Return [x, y] of the center of cell containing provided text 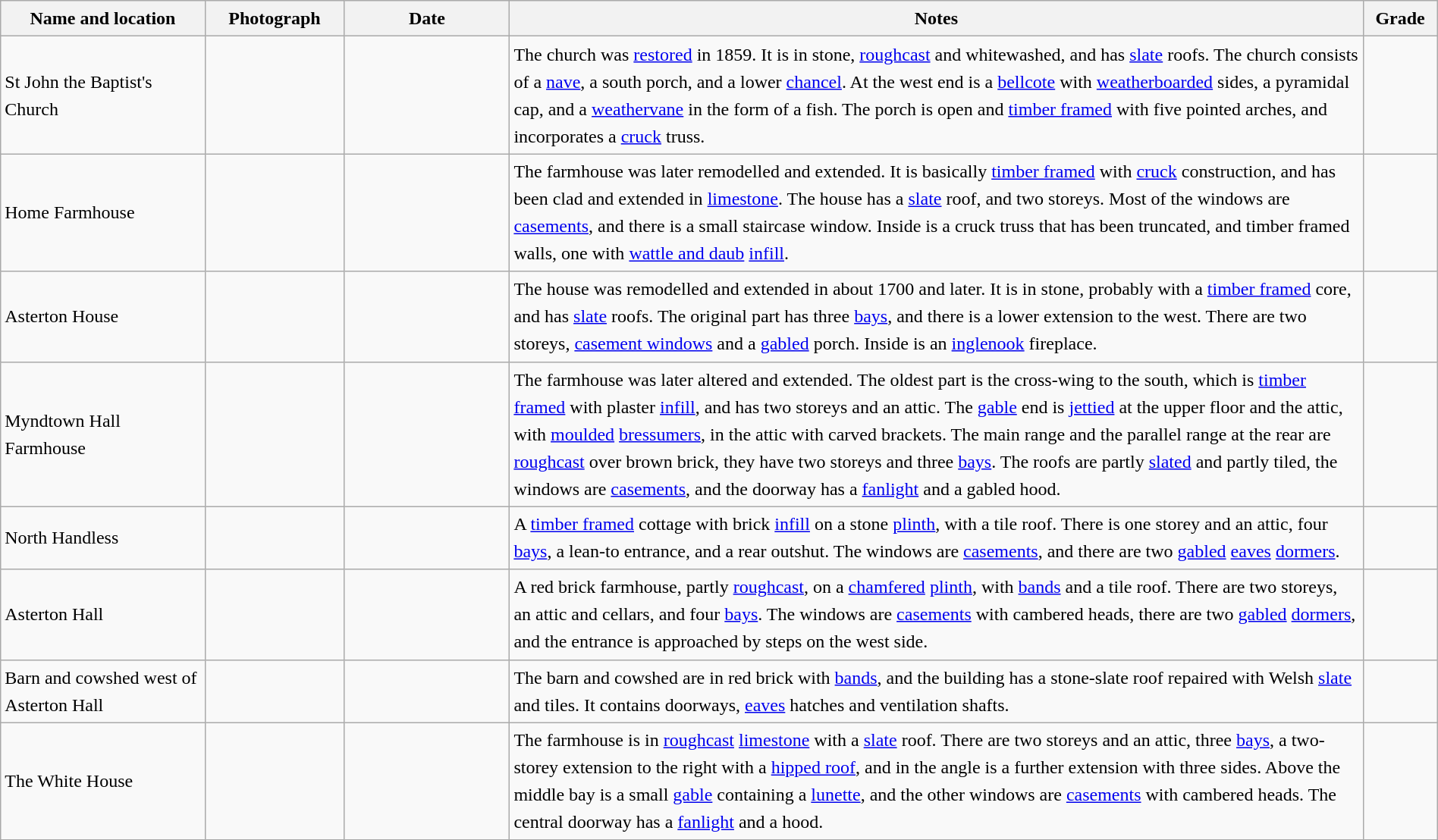
Asterton Hall [103, 614]
Home Farmhouse [103, 212]
North Handless [103, 538]
Date [427, 18]
Barn and cowshed west of Asterton Hall [103, 691]
The White House [103, 781]
Asterton House [103, 317]
Name and location [103, 18]
St John the Baptist's Church [103, 96]
Myndtown Hall Farmhouse [103, 434]
Photograph [275, 18]
Grade [1400, 18]
Notes [936, 18]
